For the text-containing cell, return its midpoint in [x, y] coordinate format. 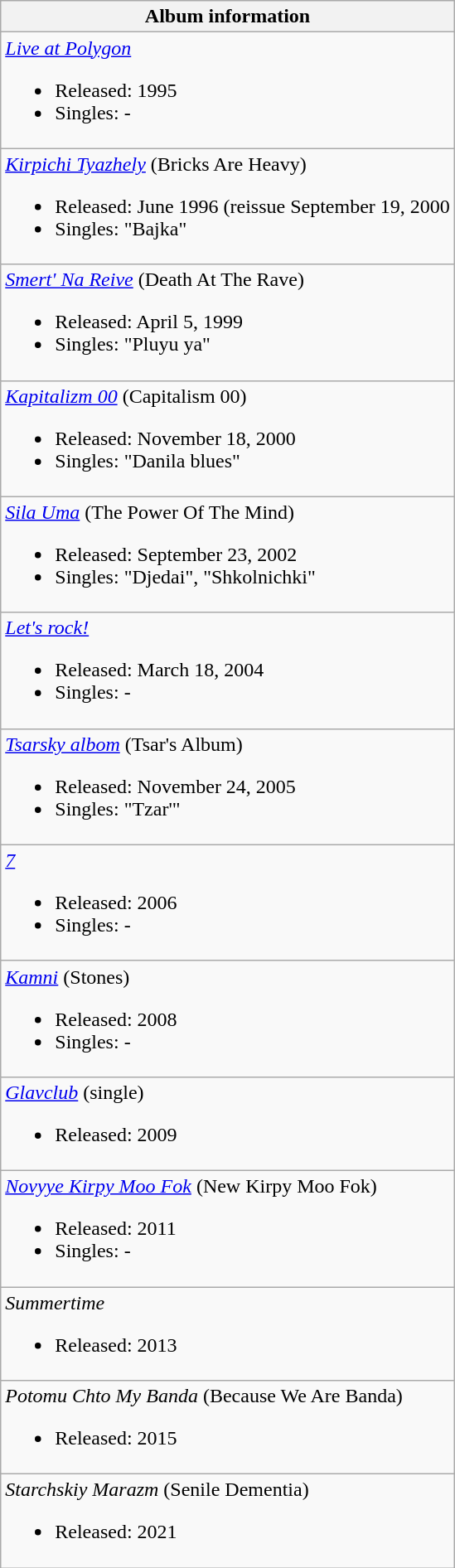
Novyye Kirpy Moo Fok (New Kirpy Moo Fok)Released: 2011Singles: - [228, 1228]
Kapitalizm 00 (Capitalism 00)Released: November 18, 2000Singles: "Danila blues" [228, 438]
SummertimeReleased: 2013 [228, 1333]
Kamni (Stones)Released: 2008Singles: - [228, 1019]
Sila Uma (The Power Of The Mind)Released: September 23, 2002Singles: "Djedai", "Shkolnichki" [228, 554]
Potomu Chto My Banda (Because We Are Banda)Released: 2015 [228, 1427]
Kirpichi Tyazhely (Bricks Are Heavy)Released: June 1996 (reissue September 19, 2000Singles: "Bajka" [228, 206]
Let's rock!Released: March 18, 2004Singles: - [228, 670]
Smert' Na Reive (Death At The Rave)Released: April 5, 1999Singles: "Pluyu ya" [228, 322]
Tsarsky albom (Tsar's Album)Released: November 24, 2005Singles: "Tzar'" [228, 786]
Glavclub (single)Released: 2009 [228, 1124]
Live at PolygonReleased: 1995Singles: - [228, 90]
Starchskiy Marazm (Senile Dementia)Released: 2021 [228, 1522]
7Released: 2006Singles: - [228, 903]
Album information [228, 17]
